Provide the (X, Y) coordinate of the cell's center where the given text is located.  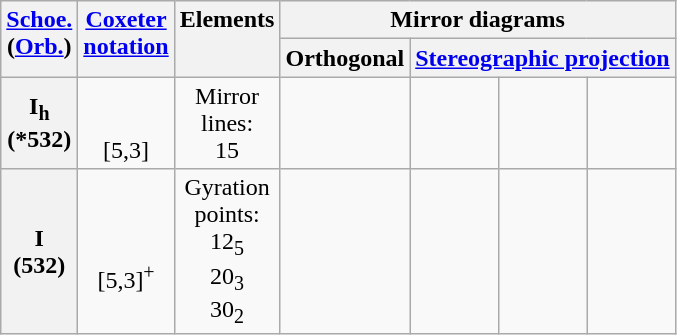
Stereographic projection (542, 58)
Gyrationpoints:125203302 (227, 252)
Ih(*532) (40, 123)
Orthogonal (345, 58)
Mirrorlines:15 (227, 123)
Coxeternotation (126, 39)
[5,3] (126, 123)
I(532) (40, 252)
Elements (227, 39)
Schoe.(Orb.) (40, 39)
[5,3]+ (126, 252)
Mirror diagrams (478, 20)
